Scan for the cell matching the given text and deliver its [x, y] coordinate at center. 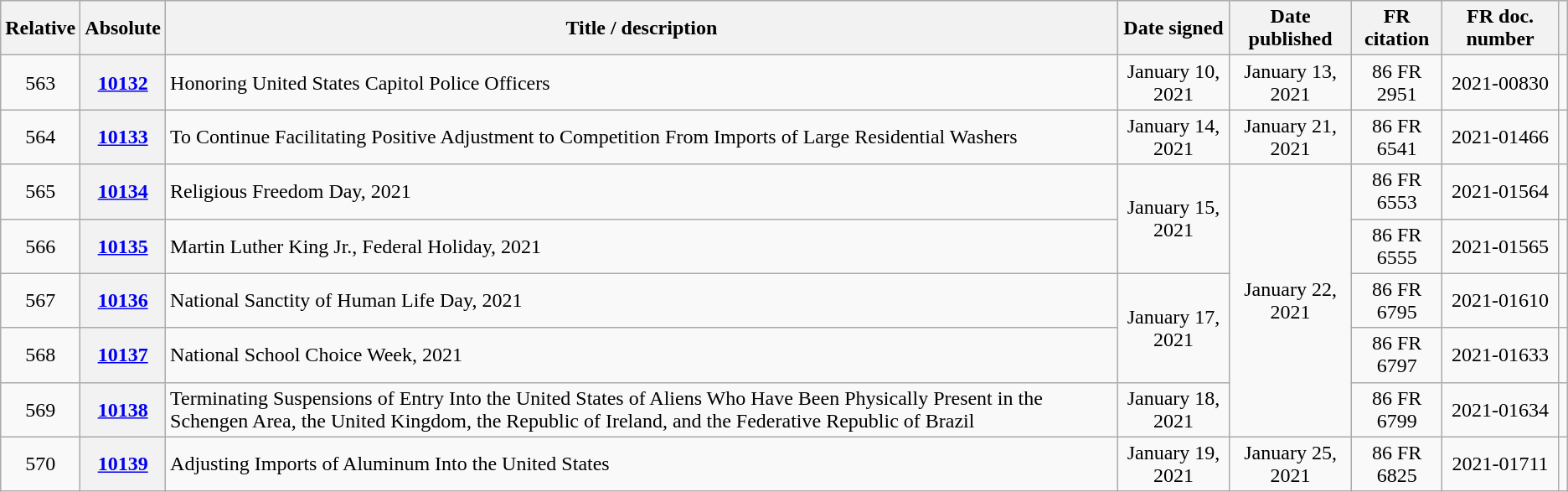
January 14, 2021 [1173, 137]
Relative [40, 28]
National School Choice Week, 2021 [642, 355]
2021-01564 [1500, 191]
January 15, 2021 [1173, 219]
565 [40, 191]
FR doc. number [1500, 28]
563 [40, 82]
86 FR 6799 [1397, 409]
Honoring United States Capitol Police Officers [642, 82]
86 FR 6541 [1397, 137]
Title / description [642, 28]
2021-01711 [1500, 464]
2021-01633 [1500, 355]
10139 [123, 464]
January 17, 2021 [1173, 328]
570 [40, 464]
January 13, 2021 [1291, 82]
Religious Freedom Day, 2021 [642, 191]
86 FR 6825 [1397, 464]
10132 [123, 82]
Martin Luther King Jr., Federal Holiday, 2021 [642, 246]
569 [40, 409]
10138 [123, 409]
2021-01466 [1500, 137]
January 18, 2021 [1173, 409]
January 10, 2021 [1173, 82]
January 22, 2021 [1291, 300]
10133 [123, 137]
10137 [123, 355]
Date published [1291, 28]
To Continue Facilitating Positive Adjustment to Competition From Imports of Large Residential Washers [642, 137]
2021-01610 [1500, 300]
566 [40, 246]
Absolute [123, 28]
FR citation [1397, 28]
2021-01634 [1500, 409]
Adjusting Imports of Aluminum Into the United States [642, 464]
86 FR 6555 [1397, 246]
Date signed [1173, 28]
10136 [123, 300]
10135 [123, 246]
568 [40, 355]
86 FR 6797 [1397, 355]
10134 [123, 191]
86 FR 6553 [1397, 191]
National Sanctity of Human Life Day, 2021 [642, 300]
January 19, 2021 [1173, 464]
2021-00830 [1500, 82]
567 [40, 300]
2021-01565 [1500, 246]
564 [40, 137]
January 25, 2021 [1291, 464]
86 FR 6795 [1397, 300]
January 21, 2021 [1291, 137]
86 FR 2951 [1397, 82]
